Output the [x, y] coordinate of the center of the cell containing the given text.  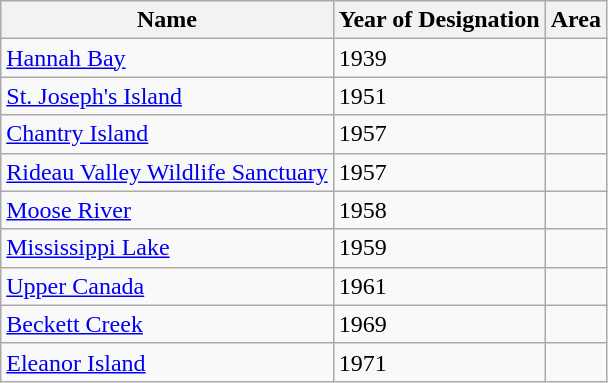
Beckett Creek [167, 324]
1971 [439, 362]
Year of Designation [439, 20]
1969 [439, 324]
1961 [439, 286]
Upper Canada [167, 286]
Rideau Valley Wildlife Sanctuary [167, 172]
Name [167, 20]
Eleanor Island [167, 362]
1939 [439, 58]
1958 [439, 210]
1951 [439, 96]
Moose River [167, 210]
Chantry Island [167, 134]
Hannah Bay [167, 58]
Area [576, 20]
St. Joseph's Island [167, 96]
Mississippi Lake [167, 248]
1959 [439, 248]
